Capture the cell that displays the provided text and extract its [x, y] central coordinate. 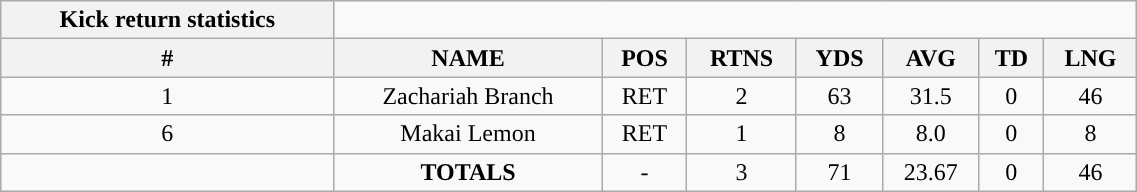
3 [742, 172]
8.0 [931, 134]
Makai Lemon [468, 134]
# [168, 58]
LNG [1090, 58]
POS [644, 58]
NAME [468, 58]
2 [742, 96]
Kick return statistics [168, 20]
71 [840, 172]
63 [840, 96]
- [644, 172]
YDS [840, 58]
AVG [931, 58]
TOTALS [468, 172]
6 [168, 134]
23.67 [931, 172]
31.5 [931, 96]
TD [1012, 58]
RTNS [742, 58]
Zachariah Branch [468, 96]
